Return [X, Y] of the center of cell containing provided text 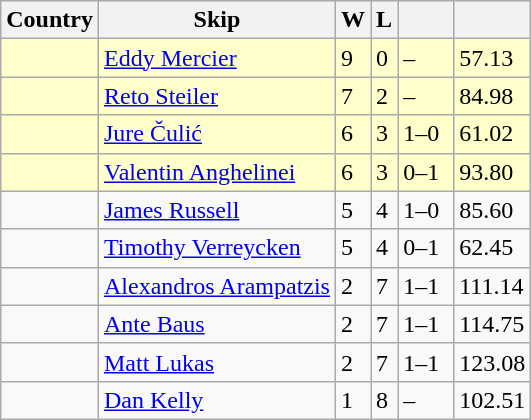
8 [384, 400]
111.14 [492, 286]
114.75 [492, 324]
W [352, 20]
Reto Steiler [216, 96]
Alexandros Arampatzis [216, 286]
Eddy Mercier [216, 58]
James Russell [216, 210]
Country [50, 20]
62.45 [492, 248]
85.60 [492, 210]
84.98 [492, 96]
102.51 [492, 400]
123.08 [492, 362]
93.80 [492, 172]
1 [352, 400]
Valentin Anghelinei [216, 172]
61.02 [492, 134]
Timothy Verreycken [216, 248]
L [384, 20]
Ante Baus [216, 324]
Skip [216, 20]
0 [384, 58]
Matt Lukas [216, 362]
Jure Čulić [216, 134]
Dan Kelly [216, 400]
57.13 [492, 58]
9 [352, 58]
